Capture the cell that displays the provided text and extract its (X, Y) central coordinate. 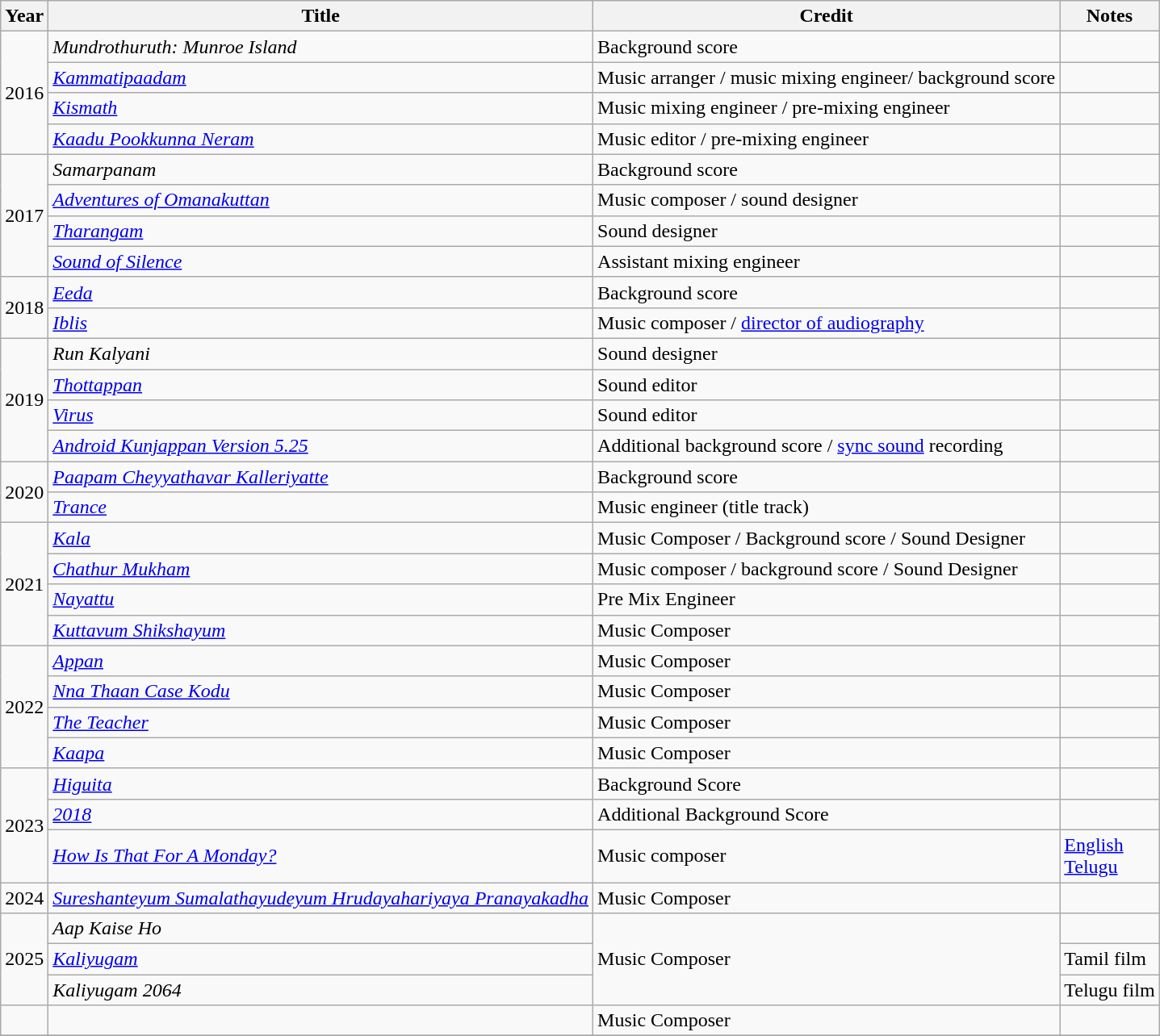
Title (321, 16)
Chathur Mukham (321, 569)
Kuttavum Shikshayum (321, 630)
2023 (24, 825)
Notes (1109, 16)
Additional background score / sync sound recording (827, 446)
Nna Thaan Case Kodu (321, 691)
Telugu film (1109, 990)
Run Kalyani (321, 353)
Paapam Cheyyathavar Kalleriyatte (321, 477)
Mundrothuruth: Munroe Island (321, 47)
Music composer (827, 855)
Samarpanam (321, 169)
2024 (24, 898)
Appan (321, 661)
Kaliyugam 2064 (321, 990)
How Is That For A Monday? (321, 855)
2021 (24, 584)
Music composer / background score / Sound Designer (827, 569)
Kaapa (321, 753)
Assistant mixing engineer (827, 261)
Kaadu Pookkunna Neram (321, 139)
Music mixing engineer / pre-mixing engineer (827, 108)
Sound of Silence (321, 261)
Year (24, 16)
Pre Mix Engineer (827, 599)
Trance (321, 508)
Eeda (321, 292)
Higuita (321, 783)
Music Composer / Background score / Sound Designer (827, 538)
Sureshanteyum Sumalathayudeyum Hrudayahariyaya Pranayakadha (321, 898)
2025 (24, 959)
Music composer / sound designer (827, 200)
2020 (24, 492)
Android Kunjappan Version 5.25 (321, 446)
EnglishTelugu (1109, 855)
Music arranger / music mixing engineer/ background score (827, 77)
The Teacher (321, 722)
Iblis (321, 323)
2017 (24, 215)
Tamil film (1109, 959)
Background Score (827, 783)
2022 (24, 707)
Kammatipaadam (321, 77)
Kala (321, 538)
Thottappan (321, 385)
Kaliyugam (321, 959)
Music engineer (title track) (827, 508)
Virus (321, 416)
Nayattu (321, 599)
Kismath (321, 108)
Credit (827, 16)
2019 (24, 399)
Adventures of Omanakuttan (321, 200)
Music composer / director of audiography (827, 323)
2016 (24, 93)
Tharangam (321, 231)
Aap Kaise Ho (321, 929)
Additional Background Score (827, 814)
Music editor / pre-mixing engineer (827, 139)
